Scan for the cell matching the given text and deliver its [X, Y] coordinate at center. 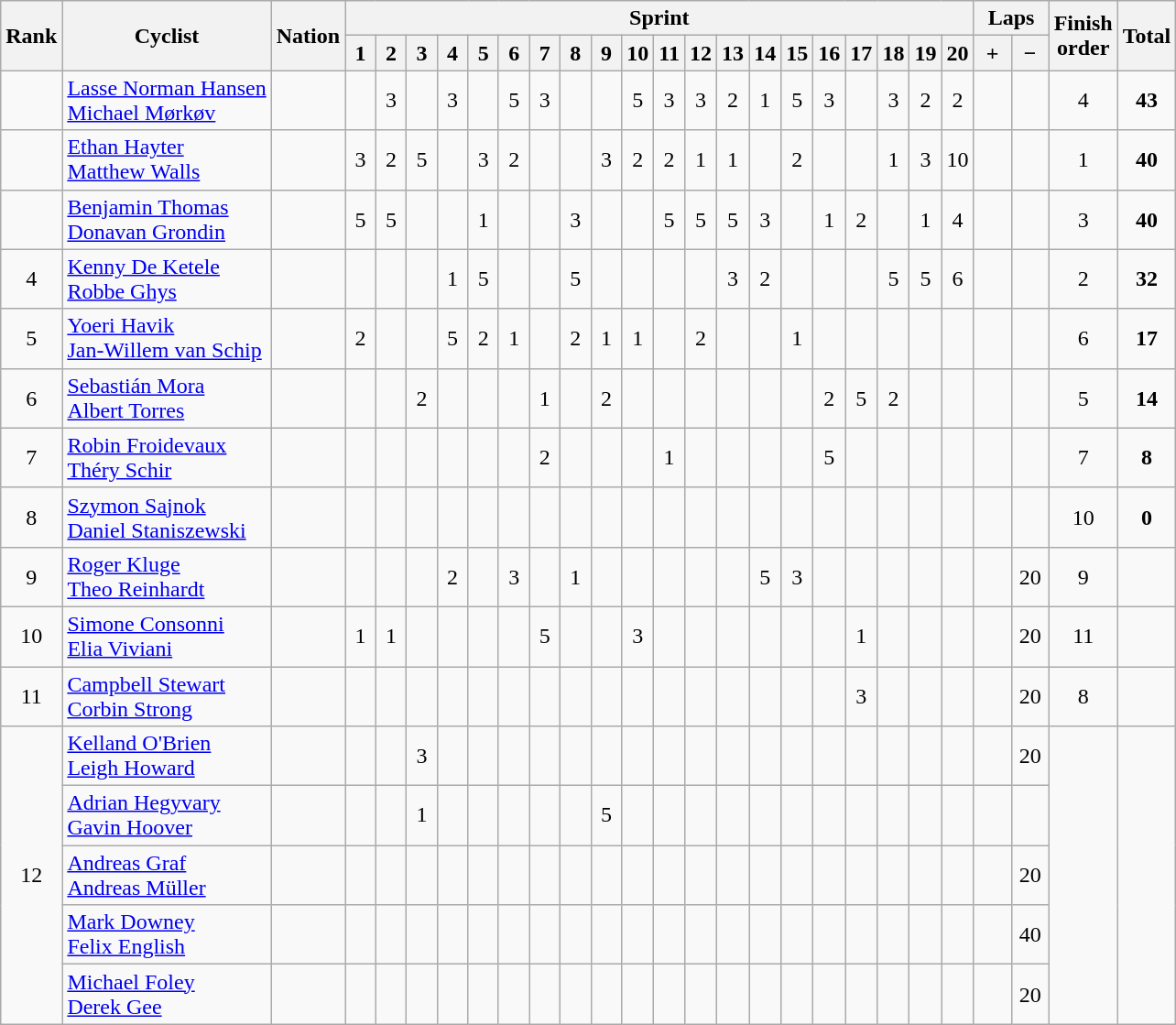
Adrian HegyvaryGavin Hoover [167, 815]
19 [925, 53]
Finishorder [1083, 36]
Kelland O'BrienLeigh Howard [167, 757]
Sprint [659, 18]
− [1029, 53]
Lasse Norman HansenMichael Mørkøv [167, 101]
Simone ConsonniElia Viviani [167, 636]
15 [797, 53]
Szymon SajnokDaniel Staniszewski [167, 517]
Kenny De KeteleRobbe Ghys [167, 278]
Nation [308, 36]
43 [1147, 101]
Benjamin ThomasDonavan Grondin [167, 220]
16 [830, 53]
+ [993, 53]
Michael FoleyDerek Gee [167, 995]
Andreas GrafAndreas Müller [167, 876]
Yoeri HavikJan-Willem van Schip [167, 339]
Robin FroidevauxThéry Schir [167, 458]
32 [1147, 278]
Sebastián MoraAlbert Torres [167, 398]
18 [894, 53]
Campbell StewartCorbin Strong [167, 696]
Ethan HayterMatthew Walls [167, 159]
Cyclist [167, 36]
Mark DowneyFelix English [167, 934]
13 [733, 53]
Total [1147, 36]
Rank [31, 36]
0 [1147, 517]
Roger KlugeTheo Reinhardt [167, 577]
Laps [1011, 18]
